Extract the (X, Y) coordinate from the center of the cell holding the provided text.  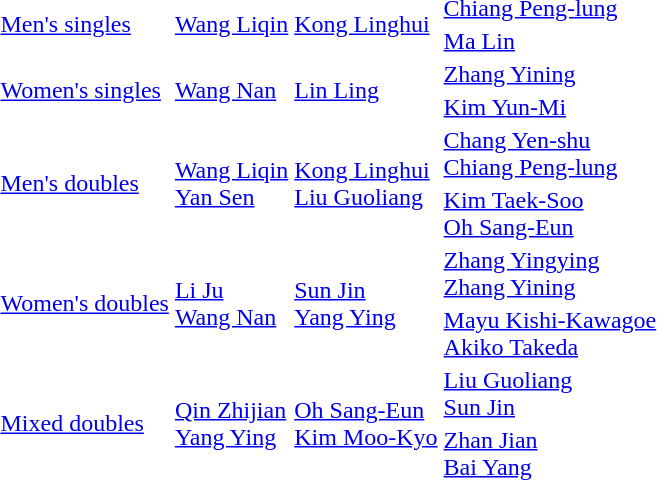
Li Ju Wang Nan (231, 304)
Wang Nan (231, 90)
Kong Linghui Liu Guoliang (366, 184)
Wang Liqin Yan Sen (231, 184)
Sun Jin Yang Ying (366, 304)
Lin Ling (366, 90)
